Capture the cell that displays the provided text and extract its (x, y) central coordinate. 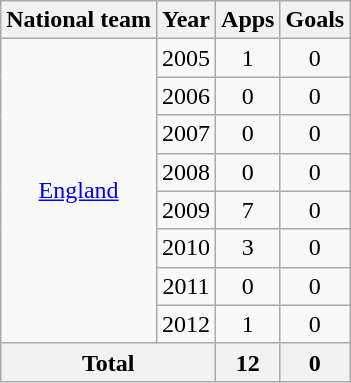
National team (79, 20)
2009 (186, 210)
2010 (186, 248)
3 (248, 248)
7 (248, 210)
England (79, 191)
Goals (315, 20)
2008 (186, 172)
2012 (186, 324)
2011 (186, 286)
2006 (186, 96)
12 (248, 362)
2005 (186, 58)
Year (186, 20)
2007 (186, 134)
Total (108, 362)
Apps (248, 20)
